Capture the cell that displays the provided text and extract its [x, y] central coordinate. 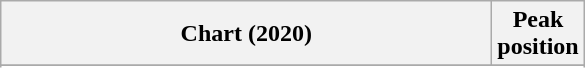
Chart (2020) [246, 34]
Peakposition [538, 34]
